Provide the (x, y) coordinate of the cell's center where the given text is located.  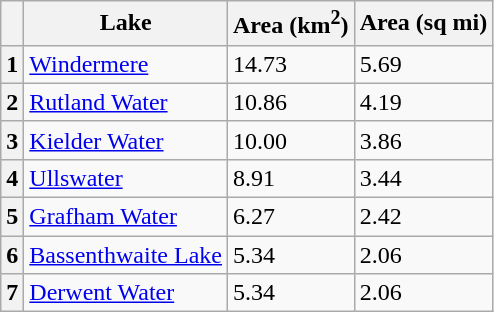
7 (12, 293)
8.91 (290, 178)
3.86 (424, 140)
Grafham Water (126, 217)
10.86 (290, 102)
5.69 (424, 64)
Lake (126, 24)
6 (12, 255)
4 (12, 178)
5 (12, 217)
Bassenthwaite Lake (126, 255)
2.42 (424, 217)
Rutland Water (126, 102)
1 (12, 64)
Area (sq mi) (424, 24)
Windermere (126, 64)
4.19 (424, 102)
14.73 (290, 64)
Ullswater (126, 178)
3.44 (424, 178)
Area (km2) (290, 24)
Derwent Water (126, 293)
6.27 (290, 217)
10.00 (290, 140)
Kielder Water (126, 140)
3 (12, 140)
2 (12, 102)
